Output the (x, y) coordinate of the center of the cell containing the given text.  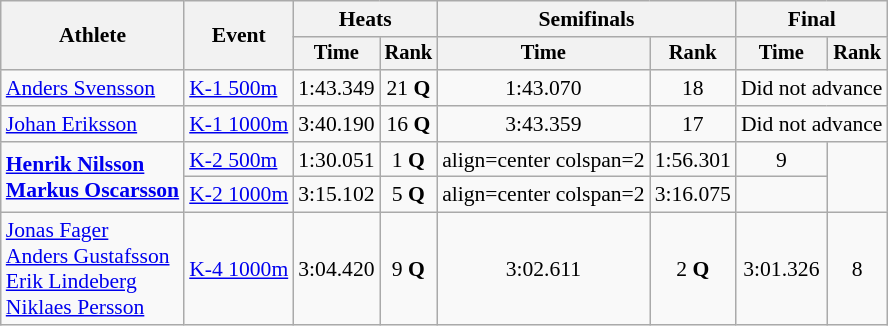
K-2 1000m (238, 195)
3:01.326 (782, 269)
Athlete (92, 36)
K-2 500m (238, 160)
K-4 1000m (238, 269)
Semifinals (586, 19)
1:56.301 (693, 160)
3:02.611 (543, 269)
K-1 500m (238, 88)
2 Q (693, 269)
3:43.359 (543, 124)
5 Q (409, 195)
9 (782, 160)
K-1 1000m (238, 124)
1 Q (409, 160)
21 Q (409, 88)
Event (238, 36)
17 (693, 124)
Johan Eriksson (92, 124)
8 (858, 269)
3:40.190 (336, 124)
1:30.051 (336, 160)
Anders Svensson (92, 88)
Jonas Fager Anders Gustafsson Erik Lindeberg Niklaes Persson (92, 269)
3:04.420 (336, 269)
1:43.349 (336, 88)
9 Q (409, 269)
Final (812, 19)
3:16.075 (693, 195)
18 (693, 88)
Henrik Nilsson Markus Oscarsson (92, 178)
Heats (365, 19)
16 Q (409, 124)
1:43.070 (543, 88)
3:15.102 (336, 195)
